Output the [X, Y] coordinate of the center of the cell containing the given text.  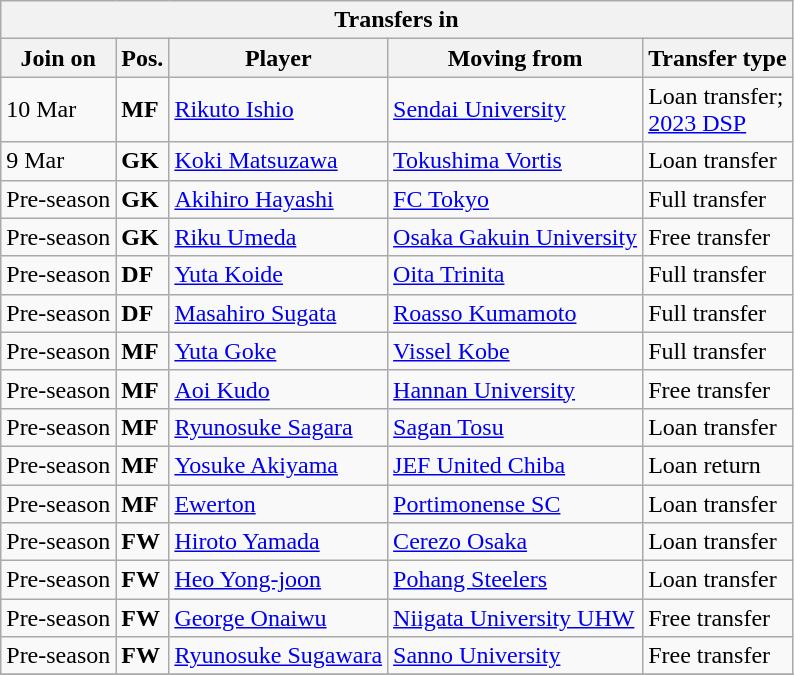
FC Tokyo [516, 199]
Yuta Goke [278, 351]
Akihiro Hayashi [278, 199]
10 Mar [58, 110]
Hannan University [516, 389]
Transfer type [718, 58]
Riku Umeda [278, 237]
Yosuke Akiyama [278, 465]
Pos. [142, 58]
Loan return [718, 465]
Sanno University [516, 656]
Transfers in [396, 20]
Moving from [516, 58]
Portimonense SC [516, 503]
9 Mar [58, 161]
JEF United Chiba [516, 465]
Koki Matsuzawa [278, 161]
Oita Trinita [516, 275]
Ryunosuke Sagara [278, 427]
Ewerton [278, 503]
Masahiro Sugata [278, 313]
Player [278, 58]
Vissel Kobe [516, 351]
Roasso Kumamoto [516, 313]
Aoi Kudo [278, 389]
Sagan Tosu [516, 427]
Hiroto Yamada [278, 542]
Osaka Gakuin University [516, 237]
Heo Yong-joon [278, 580]
Tokushima Vortis [516, 161]
Sendai University [516, 110]
George Onaiwu [278, 618]
Join on [58, 58]
Cerezo Osaka [516, 542]
Ryunosuke Sugawara [278, 656]
Niigata University UHW [516, 618]
Pohang Steelers [516, 580]
Loan transfer; 2023 DSP [718, 110]
Rikuto Ishio [278, 110]
Yuta Koide [278, 275]
